From the cell containing the given text, extract its center point as [x, y] coordinate. 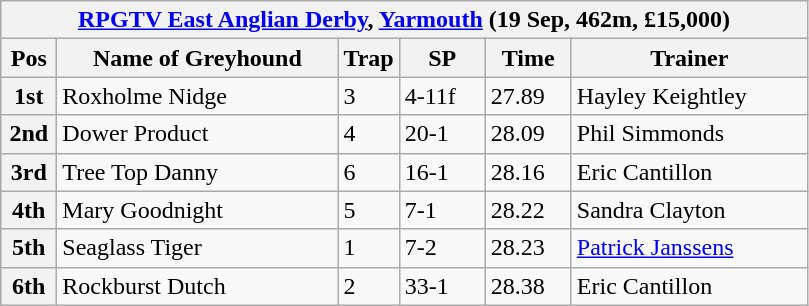
33-1 [442, 286]
SP [442, 58]
Roxholme Nidge [198, 96]
Hayley Keightley [689, 96]
4 [368, 134]
3rd [29, 172]
20-1 [442, 134]
1st [29, 96]
Tree Top Danny [198, 172]
1 [368, 248]
Name of Greyhound [198, 58]
28.38 [528, 286]
6 [368, 172]
Dower Product [198, 134]
2 [368, 286]
6th [29, 286]
7-2 [442, 248]
Patrick Janssens [689, 248]
2nd [29, 134]
16-1 [442, 172]
Sandra Clayton [689, 210]
28.09 [528, 134]
7-1 [442, 210]
Seaglass Tiger [198, 248]
28.16 [528, 172]
4-11f [442, 96]
4th [29, 210]
Pos [29, 58]
Time [528, 58]
27.89 [528, 96]
Mary Goodnight [198, 210]
5th [29, 248]
Trap [368, 58]
Rockburst Dutch [198, 286]
RPGTV East Anglian Derby, Yarmouth (19 Sep, 462m, £15,000) [404, 20]
28.23 [528, 248]
28.22 [528, 210]
5 [368, 210]
Phil Simmonds [689, 134]
3 [368, 96]
Trainer [689, 58]
